Provide the [x, y] coordinate of the cell's center where the given text is located.  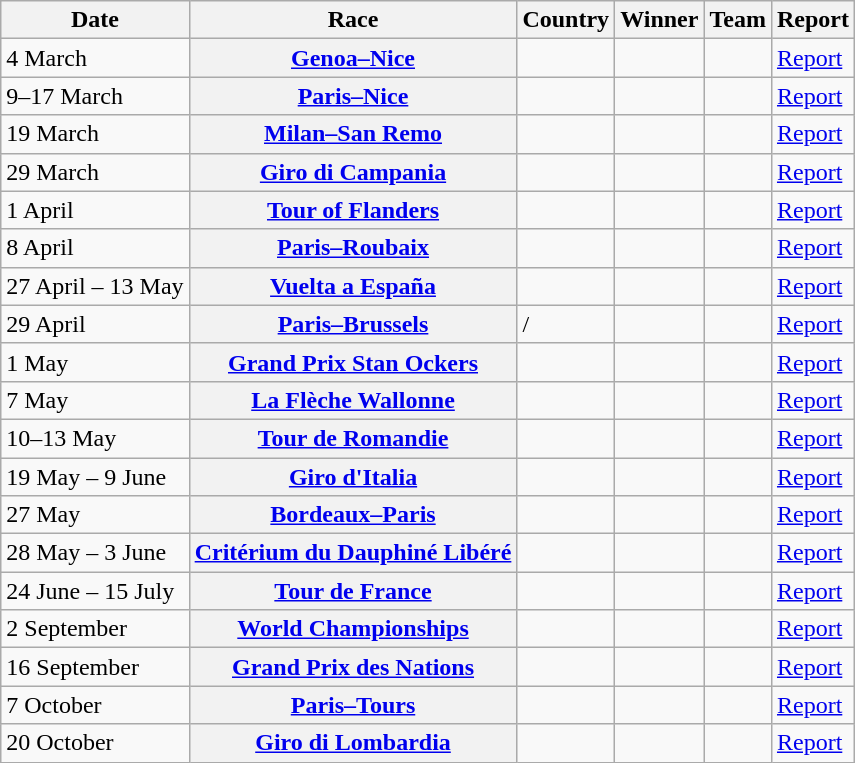
Winner [660, 20]
Paris–Brussels [353, 324]
9–17 March [95, 96]
Grand Prix Stan Ockers [353, 362]
27 April – 13 May [95, 286]
Tour de France [353, 591]
Race [353, 20]
28 May – 3 June [95, 553]
World Championships [353, 629]
Giro d'Italia [353, 477]
7 October [95, 705]
16 September [95, 667]
Giro di Lombardia [353, 743]
Milan–San Remo [353, 134]
1 April [95, 210]
4 March [95, 58]
Bordeaux–Paris [353, 515]
20 October [95, 743]
7 May [95, 400]
2 September [95, 629]
Paris–Nice [353, 96]
Tour de Romandie [353, 438]
Paris–Tours [353, 705]
Paris–Roubaix [353, 248]
Critérium du Dauphiné Libéré [353, 553]
27 May [95, 515]
/ [566, 324]
1 May [95, 362]
Tour of Flanders [353, 210]
La Flèche Wallonne [353, 400]
29 March [95, 172]
29 April [95, 324]
Grand Prix des Nations [353, 667]
Date [95, 20]
Country [566, 20]
19 March [95, 134]
24 June – 15 July [95, 591]
Team [738, 20]
8 April [95, 248]
19 May – 9 June [95, 477]
10–13 May [95, 438]
Vuelta a España [353, 286]
Genoa–Nice [353, 58]
Giro di Campania [353, 172]
